Extract the (x, y) coordinate from the center of the cell holding the provided text.  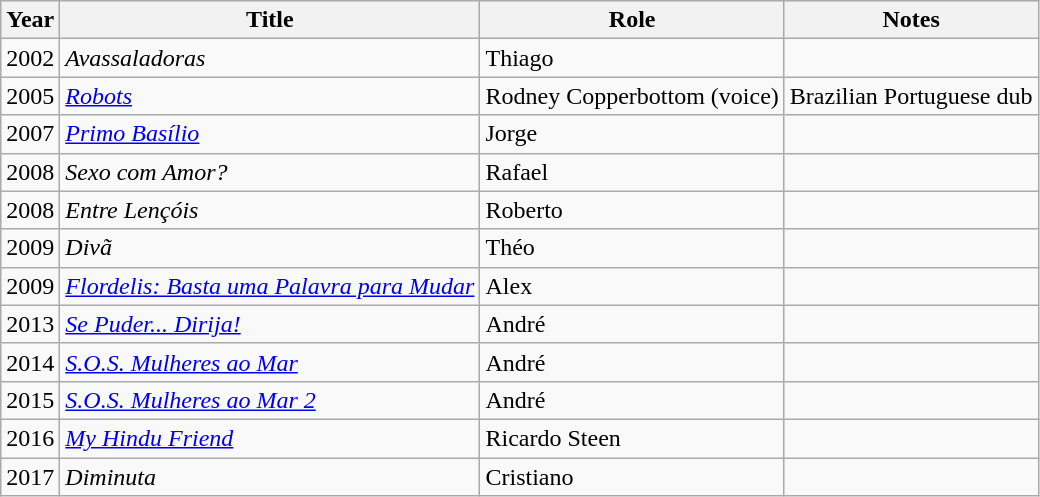
Cristiano (632, 477)
Diminuta (270, 477)
Thiago (632, 58)
Sexo com Amor? (270, 172)
Rodney Copperbottom (voice) (632, 96)
Ricardo Steen (632, 438)
2013 (30, 324)
2005 (30, 96)
Year (30, 20)
Flordelis: Basta uma Palavra para Mudar (270, 286)
2017 (30, 477)
Roberto (632, 210)
S.O.S. Mulheres ao Mar (270, 362)
Rafael (632, 172)
Se Puder... Dirija! (270, 324)
Jorge (632, 134)
Title (270, 20)
Robots (270, 96)
Divã (270, 248)
My Hindu Friend (270, 438)
2015 (30, 400)
Alex (632, 286)
2016 (30, 438)
Role (632, 20)
Théo (632, 248)
2014 (30, 362)
Notes (911, 20)
Brazilian Portuguese dub (911, 96)
2007 (30, 134)
2002 (30, 58)
Entre Lençóis (270, 210)
Primo Basílio (270, 134)
S.O.S. Mulheres ao Mar 2 (270, 400)
Avassaladoras (270, 58)
